Return the [X, Y] coordinate for the center point of the cell that contains the specified text.  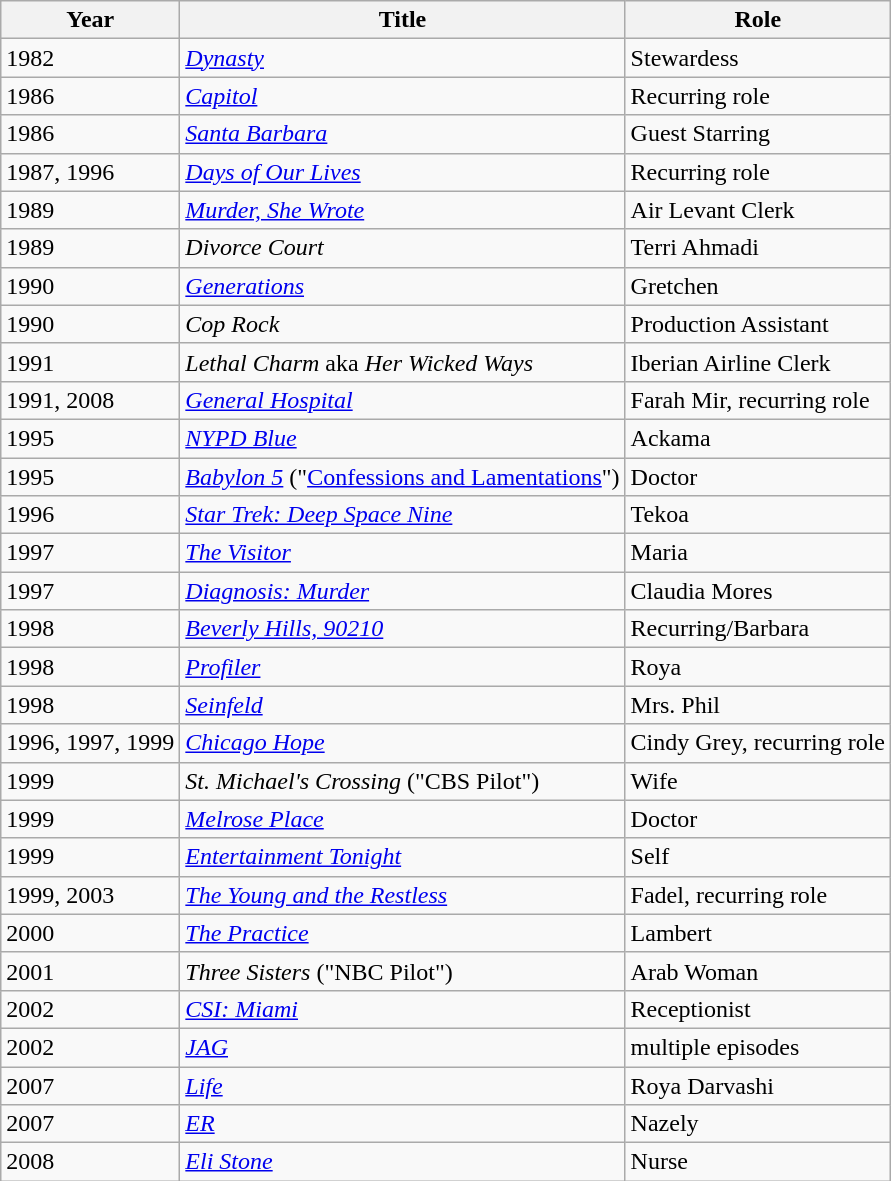
Generations [402, 286]
Chicago Hope [402, 743]
Life [402, 1085]
1999, 2003 [90, 895]
Mrs. Phil [758, 705]
2001 [90, 971]
1996, 1997, 1999 [90, 743]
1991, 2008 [90, 400]
1982 [90, 58]
Diagnosis: Murder [402, 591]
Dynasty [402, 58]
Farah Mir, recurring role [758, 400]
Eli Stone [402, 1162]
Murder, She Wrote [402, 210]
Roya Darvashi [758, 1085]
Capitol [402, 96]
St. Michael's Crossing ("CBS Pilot") [402, 781]
Profiler [402, 667]
Tekoa [758, 515]
Lethal Charm aka Her Wicked Ways [402, 362]
2000 [90, 933]
Role [758, 20]
Melrose Place [402, 819]
Cindy Grey, recurring role [758, 743]
Claudia Mores [758, 591]
Wife [758, 781]
Air Levant Clerk [758, 210]
Gretchen [758, 286]
Production Assistant [758, 324]
Receptionist [758, 1009]
Star Trek: Deep Space Nine [402, 515]
Year [90, 20]
JAG [402, 1047]
2008 [90, 1162]
Three Sisters ("NBC Pilot") [402, 971]
Ackama [758, 438]
Maria [758, 553]
Beverly Hills, 90210 [402, 629]
Cop Rock [402, 324]
Santa Barbara [402, 134]
General Hospital [402, 400]
Roya [758, 667]
Divorce Court [402, 248]
Nurse [758, 1162]
NYPD Blue [402, 438]
Self [758, 857]
ER [402, 1124]
The Practice [402, 933]
CSI: Miami [402, 1009]
Entertainment Tonight [402, 857]
The Visitor [402, 553]
multiple episodes [758, 1047]
Recurring/Barbara [758, 629]
1987, 1996 [90, 172]
Days of Our Lives [402, 172]
Guest Starring [758, 134]
1991 [90, 362]
Seinfeld [402, 705]
Stewardess [758, 58]
Lambert [758, 933]
Fadel, recurring role [758, 895]
Arab Woman [758, 971]
1996 [90, 515]
The Young and the Restless [402, 895]
Nazely [758, 1124]
Terri Ahmadi [758, 248]
Title [402, 20]
Iberian Airline Clerk [758, 362]
Babylon 5 ("Confessions and Lamentations") [402, 477]
